Find where the given text appears and provide that cell's center as [x, y] coordinate. 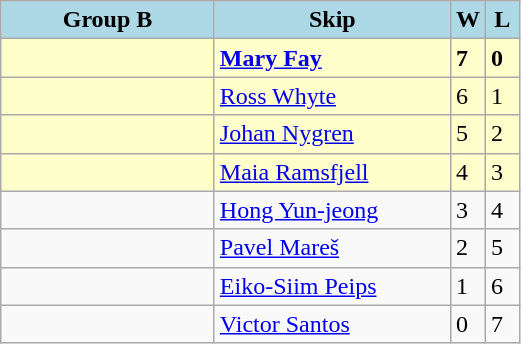
Eiko-Siim Peips [332, 286]
W [468, 20]
Ross Whyte [332, 96]
Maia Ramsfjell [332, 172]
Group B [108, 20]
Pavel Mareš [332, 248]
Skip [332, 20]
Mary Fay [332, 58]
Victor Santos [332, 324]
Johan Nygren [332, 134]
Hong Yun-jeong [332, 210]
L [502, 20]
